Output the (x, y) coordinate of the center of the cell containing the given text.  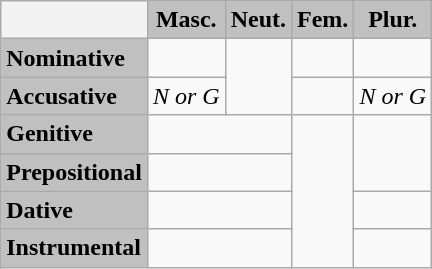
Plur. (393, 20)
Instrumental (74, 248)
Nominative (74, 58)
Fem. (323, 20)
Masc. (186, 20)
Dative (74, 210)
Genitive (74, 134)
Prepositional (74, 172)
Accusative (74, 96)
Neut. (258, 20)
